Return (X, Y) of the center of cell containing provided text 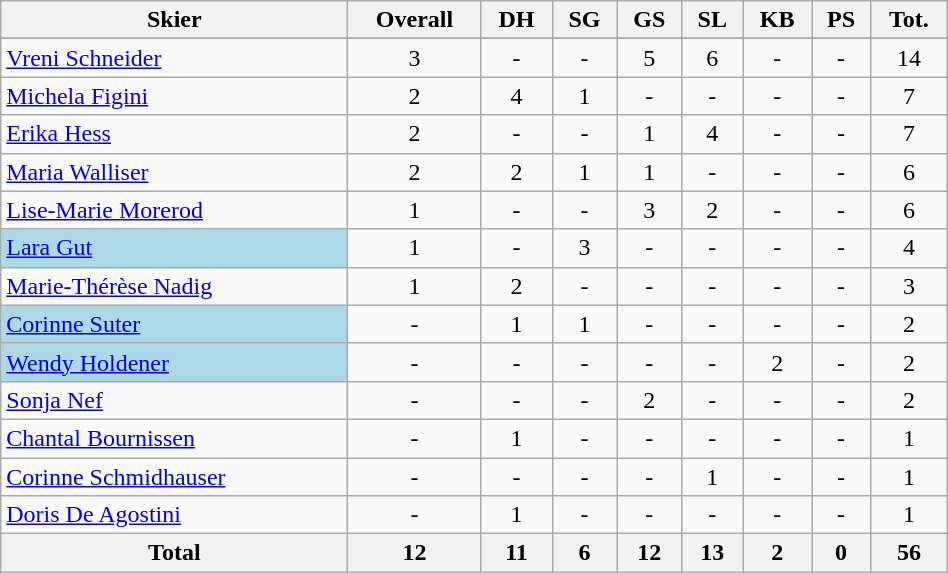
Skier (174, 20)
11 (516, 553)
PS (842, 20)
56 (910, 553)
Michela Figini (174, 96)
Corinne Schmidhauser (174, 477)
DH (516, 20)
Total (174, 553)
Maria Walliser (174, 172)
Wendy Holdener (174, 362)
SL (712, 20)
0 (842, 553)
Lise-Marie Morerod (174, 210)
Vreni Schneider (174, 58)
Chantal Bournissen (174, 438)
Tot. (910, 20)
14 (910, 58)
GS (650, 20)
Erika Hess (174, 134)
Lara Gut (174, 248)
13 (712, 553)
5 (650, 58)
KB (778, 20)
SG (584, 20)
Corinne Suter (174, 324)
Sonja Nef (174, 400)
Overall (414, 20)
Doris De Agostini (174, 515)
Marie-Thérèse Nadig (174, 286)
